Capture the cell that displays the provided text and extract its (x, y) central coordinate. 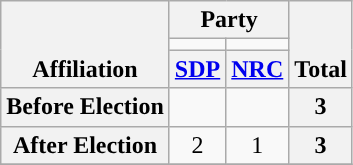
1 (258, 145)
Before Election (86, 107)
Party (228, 20)
After Election (86, 145)
Total (321, 44)
SDP (197, 69)
Affiliation (86, 44)
NRC (258, 69)
2 (197, 145)
